Scan for the cell matching the given text and deliver its [x, y] coordinate at center. 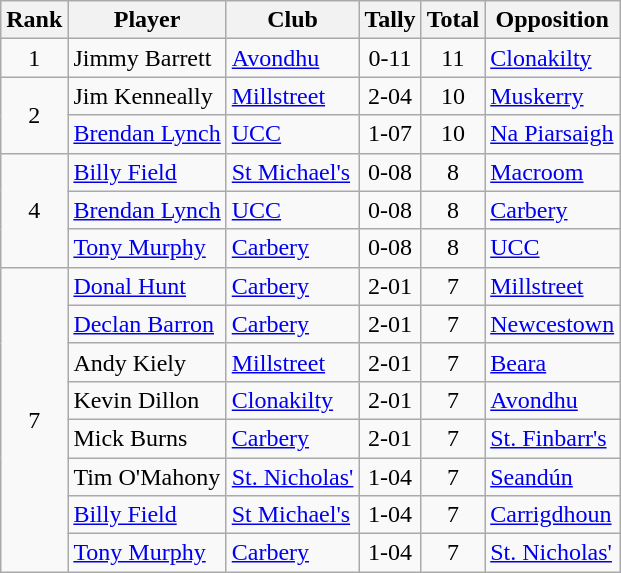
St. Finbarr's [552, 438]
Declan Barron [147, 324]
Seandún [552, 477]
Total [453, 20]
Carrigdhoun [552, 515]
1 [34, 58]
Kevin Dillon [147, 400]
4 [34, 210]
2 [34, 115]
Tim O'Mahony [147, 477]
Tally [390, 20]
Jim Kenneally [147, 96]
Andy Kiely [147, 362]
Beara [552, 362]
Newcestown [552, 324]
Muskerry [552, 96]
2-04 [390, 96]
Player [147, 20]
Club [292, 20]
1-07 [390, 134]
Jimmy Barrett [147, 58]
0-11 [390, 58]
Opposition [552, 20]
Na Piarsaigh [552, 134]
Rank [34, 20]
11 [453, 58]
Mick Burns [147, 438]
Macroom [552, 172]
Donal Hunt [147, 286]
